Locate the cell with the specified text and output its (x, y) center coordinate. 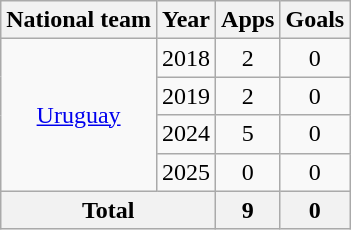
2019 (186, 96)
9 (248, 210)
Total (108, 210)
2018 (186, 58)
Year (186, 20)
2025 (186, 172)
2024 (186, 134)
Apps (248, 20)
National team (79, 20)
Goals (315, 20)
5 (248, 134)
Uruguay (79, 115)
